Return [x, y] of the center of cell containing provided text 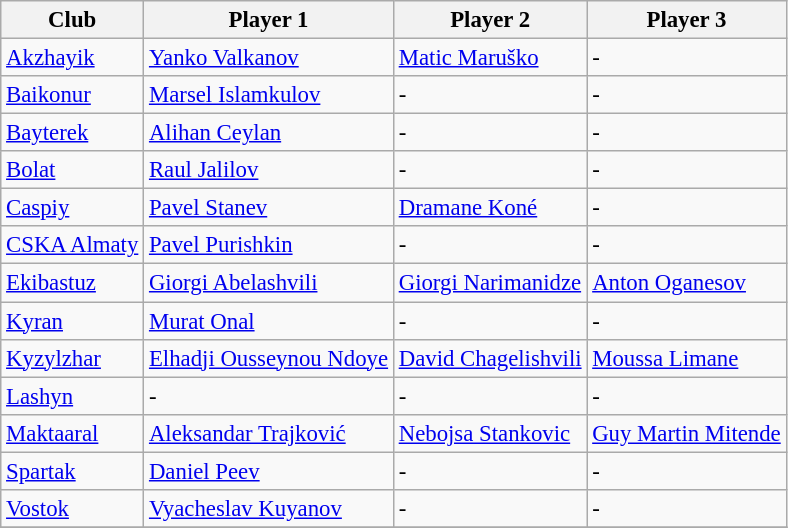
Bolat [72, 170]
Yanko Valkanov [269, 58]
Dramane Koné [490, 208]
Guy Martin Mitende [686, 433]
Player 3 [686, 20]
Kyzylzhar [72, 358]
Baikonur [72, 95]
Club [72, 20]
Maktaaral [72, 433]
Murat Onal [269, 321]
Matic Maruško [490, 58]
Raul Jalilov [269, 170]
Player 2 [490, 20]
Marsel Islamkulov [269, 95]
Daniel Peev [269, 471]
Anton Oganesov [686, 283]
Alihan Ceylan [269, 133]
Lashyn [72, 396]
Bayterek [72, 133]
Ekibastuz [72, 283]
Vyacheslav Kuyanov [269, 509]
Kyran [72, 321]
David Chagelishvili [490, 358]
Caspiy [72, 208]
Giorgi Narimanidze [490, 283]
Vostok [72, 509]
Player 1 [269, 20]
Pavel Stanev [269, 208]
Elhadji Ousseynou Ndoye [269, 358]
Nebojsa Stankovic [490, 433]
Akzhayik [72, 58]
Moussa Limane [686, 358]
Pavel Purishkin [269, 245]
Spartak [72, 471]
Aleksandar Trajković [269, 433]
CSKA Almaty [72, 245]
Giorgi Abelashvili [269, 283]
